Detect which cell encompasses the target text, then output its [x, y] center coordinate. 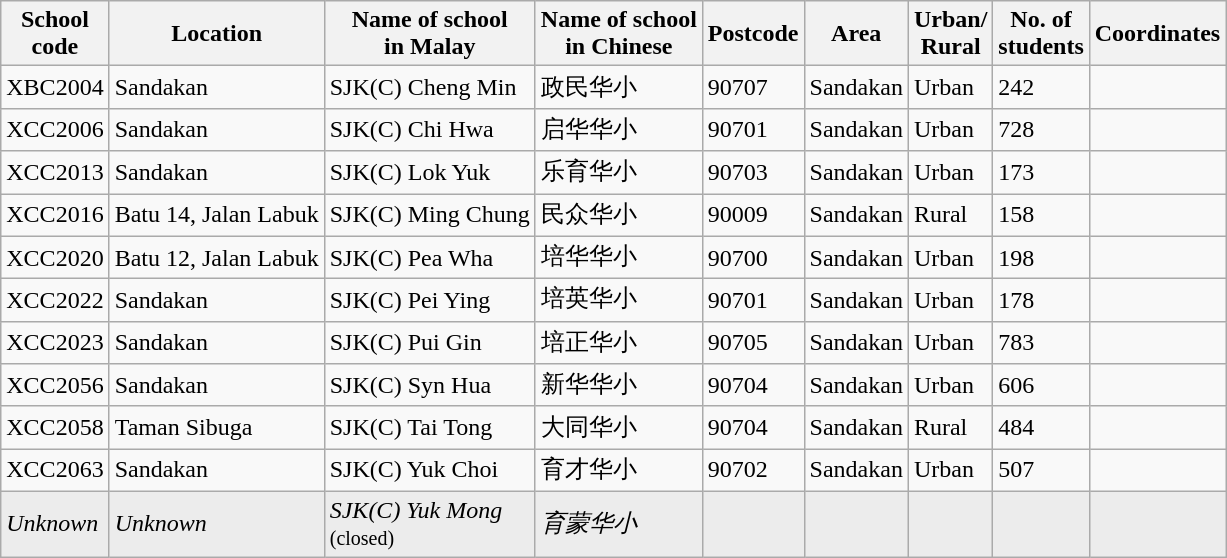
90700 [753, 258]
484 [1041, 428]
90705 [753, 342]
Schoolcode [55, 34]
培英华小 [618, 300]
培华华小 [618, 258]
SJK(C) Lok Yuk [430, 172]
Batu 14, Jalan Labuk [216, 216]
90009 [753, 216]
大同华小 [618, 428]
SJK(C) Pui Gin [430, 342]
XCC2058 [55, 428]
SJK(C) Pei Ying [430, 300]
XBC2004 [55, 88]
783 [1041, 342]
XCC2056 [55, 386]
政民华小 [618, 88]
XCC2016 [55, 216]
Postcode [753, 34]
XCC2063 [55, 470]
XCC2022 [55, 300]
507 [1041, 470]
育才华小 [618, 470]
育蒙华小 [618, 524]
XCC2006 [55, 130]
90702 [753, 470]
No. ofstudents [1041, 34]
SJK(C) Cheng Min [430, 88]
XCC2023 [55, 342]
90707 [753, 88]
Urban/Rural [950, 34]
SJK(C) Ming Chung [430, 216]
178 [1041, 300]
SJK(C) Chi Hwa [430, 130]
培正华小 [618, 342]
新华华小 [618, 386]
乐育华小 [618, 172]
158 [1041, 216]
SJK(C) Syn Hua [430, 386]
民众华小 [618, 216]
198 [1041, 258]
Taman Sibuga [216, 428]
606 [1041, 386]
728 [1041, 130]
242 [1041, 88]
XCC2020 [55, 258]
SJK(C) Yuk Choi [430, 470]
Coordinates [1157, 34]
Name of schoolin Malay [430, 34]
Area [856, 34]
173 [1041, 172]
90703 [753, 172]
SJK(C) Pea Wha [430, 258]
XCC2013 [55, 172]
Name of schoolin Chinese [618, 34]
Batu 12, Jalan Labuk [216, 258]
启华华小 [618, 130]
SJK(C) Yuk Mong(closed) [430, 524]
SJK(C) Tai Tong [430, 428]
Location [216, 34]
